Return the [x, y] coordinate for the center point of the cell that contains the specified text.  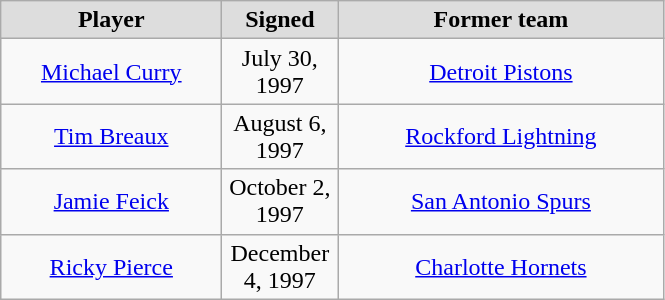
Player [112, 20]
Former team [501, 20]
July 30, 1997 [280, 72]
Signed [280, 20]
August 6, 1997 [280, 136]
San Antonio Spurs [501, 202]
December 4, 1997 [280, 266]
Jamie Feick [112, 202]
Detroit Pistons [501, 72]
Tim Breaux [112, 136]
Charlotte Hornets [501, 266]
October 2, 1997 [280, 202]
Rockford Lightning [501, 136]
Ricky Pierce [112, 266]
Michael Curry [112, 72]
